Provide the (X, Y) coordinate of the cell's center where the given text is located.  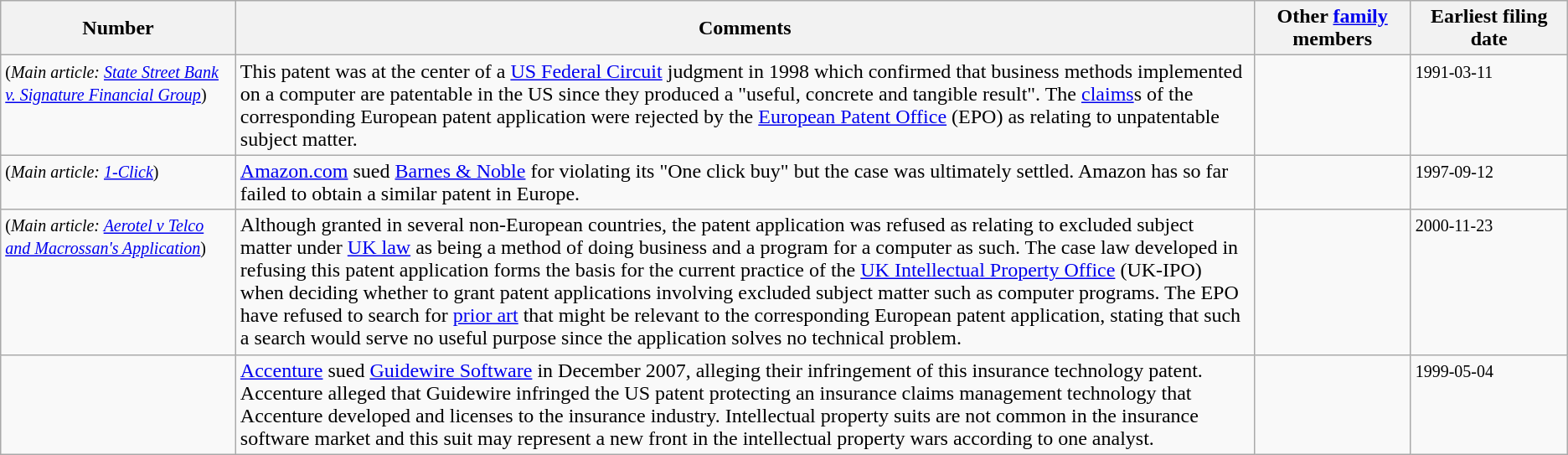
1991-03-11 (1489, 106)
(Main article: State Street Bank v. Signature Financial Group) (119, 106)
(Main article: Aerotel v Telco and Macrossan's Application) (119, 282)
Comments (745, 28)
1999-05-04 (1489, 404)
Other family members (1332, 28)
Number (119, 28)
2000-11-23 (1489, 282)
(Main article: 1-Click) (119, 183)
Earliest filing date (1489, 28)
1997-09-12 (1489, 183)
